Identify which cell holds the provided text, then report its [x, y] central coordinate. 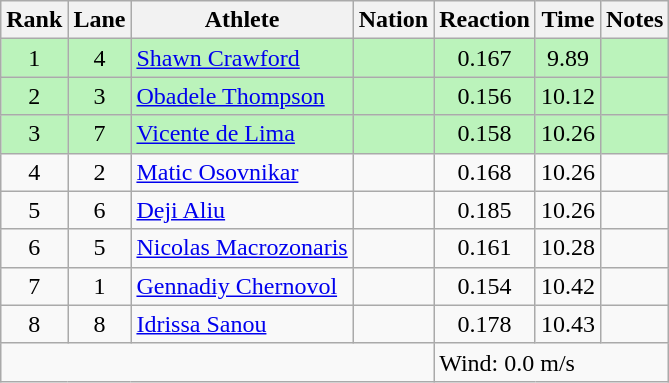
10.12 [568, 96]
0.158 [485, 134]
Notes [634, 20]
0.154 [485, 286]
Nation [393, 20]
0.178 [485, 324]
0.161 [485, 248]
Time [568, 20]
0.156 [485, 96]
Gennadiy Chernovol [242, 286]
10.43 [568, 324]
Deji Aliu [242, 210]
0.167 [485, 58]
10.42 [568, 286]
Athlete [242, 20]
0.185 [485, 210]
Rank [34, 20]
Lane [100, 20]
Vicente de Lima [242, 134]
9.89 [568, 58]
Wind: 0.0 m/s [552, 362]
Nicolas Macrozonaris [242, 248]
Reaction [485, 20]
Matic Osovnikar [242, 172]
Obadele Thompson [242, 96]
0.168 [485, 172]
Shawn Crawford [242, 58]
10.28 [568, 248]
Idrissa Sanou [242, 324]
